Extract the (X, Y) coordinate from the center of the cell holding the provided text.  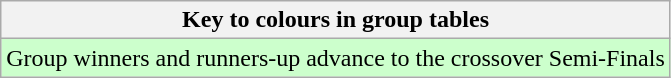
Group winners and runners-up advance to the crossover Semi-Finals (336, 58)
Key to colours in group tables (336, 20)
